Extract the (x, y) coordinate from the center of the cell holding the provided text.  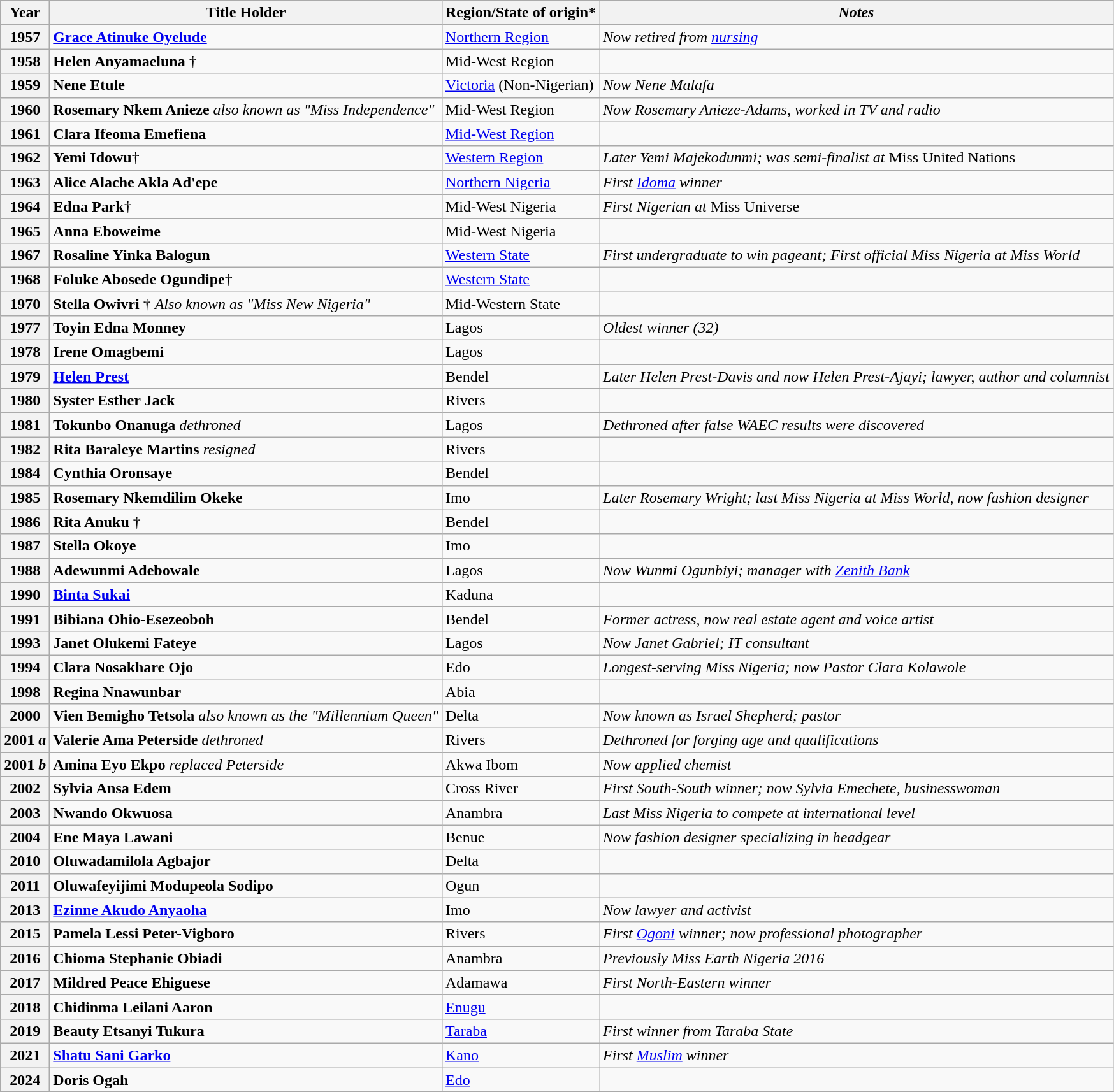
Previously Miss Earth Nigeria 2016 (857, 958)
Now Janet Gabriel; IT consultant (857, 643)
Oldest winner (32) (857, 328)
First winner from Taraba State (857, 1031)
1993 (25, 643)
Victoria (Non-Nigerian) (520, 85)
Stella Okoye (246, 546)
1982 (25, 449)
Chioma Stephanie Obiadi (246, 958)
Last Miss Nigeria to compete at international level (857, 813)
Now known as Israel Shepherd; pastor (857, 716)
Now retired from nursing (857, 37)
Helen Prest (246, 377)
Pamela Lessi Peter-Vigboro (246, 934)
Adamawa (520, 982)
First Muslim winner (857, 1055)
1991 (25, 619)
Oluwadamilola Agbajor (246, 861)
Cynthia Oronsaye (246, 473)
First South-South winner; now Sylvia Emechete, businesswoman (857, 789)
1987 (25, 546)
1988 (25, 570)
First undergraduate to win pageant; First official Miss Nigeria at Miss World (857, 255)
Adewunmi Adebowale (246, 570)
2021 (25, 1055)
Western Region (520, 158)
1959 (25, 85)
1965 (25, 231)
Now fashion designer specializing in headgear (857, 837)
Cross River (520, 789)
First North-Eastern winner (857, 982)
Bibiana Ohio-Esezeoboh (246, 619)
2024 (25, 1080)
1962 (25, 158)
Valerie Ama Peterside dethroned (246, 740)
Now lawyer and activist (857, 910)
Now Wunmi Ogunbiyi; manager with Zenith Bank (857, 570)
Dethroned for forging age and qualifications (857, 740)
Nene Etule (246, 85)
Abia (520, 691)
Region/State of origin* (520, 13)
1970 (25, 304)
Amina Eyo Ekpo replaced Peterside (246, 765)
Later Yemi Majekodunmi; was semi-finalist at Miss United Nations (857, 158)
Regina Nnawunbar (246, 691)
Irene Omagbemi (246, 352)
Foluke Abosede Ogundipe† (246, 279)
1968 (25, 279)
1961 (25, 134)
Rita Anuku † (246, 522)
1994 (25, 667)
Kano (520, 1055)
2010 (25, 861)
Toyin Edna Monney (246, 328)
Ene Maya Lawani (246, 837)
2015 (25, 934)
2000 (25, 716)
Former actress, now real estate agent and voice artist (857, 619)
Rosemary Nkem Anieze also known as "Miss Independence" (246, 110)
Kaduna (520, 594)
1958 (25, 61)
1998 (25, 691)
2001 a (25, 740)
Ezinne Akudo Anyaoha (246, 910)
Yemi Idowu† (246, 158)
Grace Atinuke Oyelude (246, 37)
Notes (857, 13)
Taraba (520, 1031)
1986 (25, 522)
Longest-serving Miss Nigeria; now Pastor Clara Kolawole (857, 667)
Beauty Etsanyi Tukura (246, 1031)
2003 (25, 813)
Rita Baraleye Martins resigned (246, 449)
Nwando Okwuosa (246, 813)
Clara Ifeoma Emefiena (246, 134)
2011 (25, 886)
1985 (25, 498)
Year (25, 13)
Edna Park† (246, 206)
First Ogoni winner; now professional photographer (857, 934)
1980 (25, 401)
Now applied chemist (857, 765)
Rosaline Yinka Balogun (246, 255)
2016 (25, 958)
Benue (520, 837)
2004 (25, 837)
Mid-Western State (520, 304)
Tokunbo Onanuga dethroned (246, 425)
Alice Alache Akla Ad'epe (246, 182)
1960 (25, 110)
Later Rosemary Wright; last Miss Nigeria at Miss World, now fashion designer (857, 498)
Enugu (520, 1007)
2001 b (25, 765)
Northern Nigeria (520, 182)
Mildred Peace Ehiguese (246, 982)
Binta Sukai (246, 594)
Now Rosemary Anieze-Adams, worked in TV and radio (857, 110)
Ogun (520, 886)
Anna Eboweime (246, 231)
Oluwafeyijimi Modupeola Sodipo (246, 886)
Chidinma Leilani Aaron (246, 1007)
Dethroned after false WAEC results were discovered (857, 425)
1981 (25, 425)
Sylvia Ansa Edem (246, 789)
Now Nene Malafa (857, 85)
Stella Owivri † Also known as "Miss New Nigeria" (246, 304)
1977 (25, 328)
First Idoma winner (857, 182)
1967 (25, 255)
1964 (25, 206)
1978 (25, 352)
2017 (25, 982)
Helen Anyamaeluna † (246, 61)
Northern Region (520, 37)
Shatu Sani Garko (246, 1055)
2018 (25, 1007)
1963 (25, 182)
Doris Ogah (246, 1080)
1984 (25, 473)
1979 (25, 377)
Akwa Ibom (520, 765)
Title Holder (246, 13)
Later Helen Prest-Davis and now Helen Prest-Ajayi; lawyer, author and columnist (857, 377)
2019 (25, 1031)
First Nigerian at Miss Universe (857, 206)
1990 (25, 594)
2002 (25, 789)
Syster Esther Jack (246, 401)
2013 (25, 910)
1957 (25, 37)
Clara Nosakhare Ojo (246, 667)
Janet Olukemi Fateye (246, 643)
Vien Bemigho Tetsola also known as the "Millennium Queen" (246, 716)
Rosemary Nkemdilim Okeke (246, 498)
